Identify which cell holds the provided text, then report its [x, y] central coordinate. 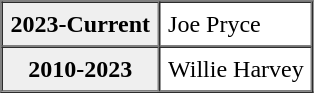
2010-2023 [81, 68]
Joe Pryce [236, 24]
Willie Harvey [236, 68]
2023-Current [81, 24]
